Find where the given text appears and provide that cell's center as (x, y) coordinate. 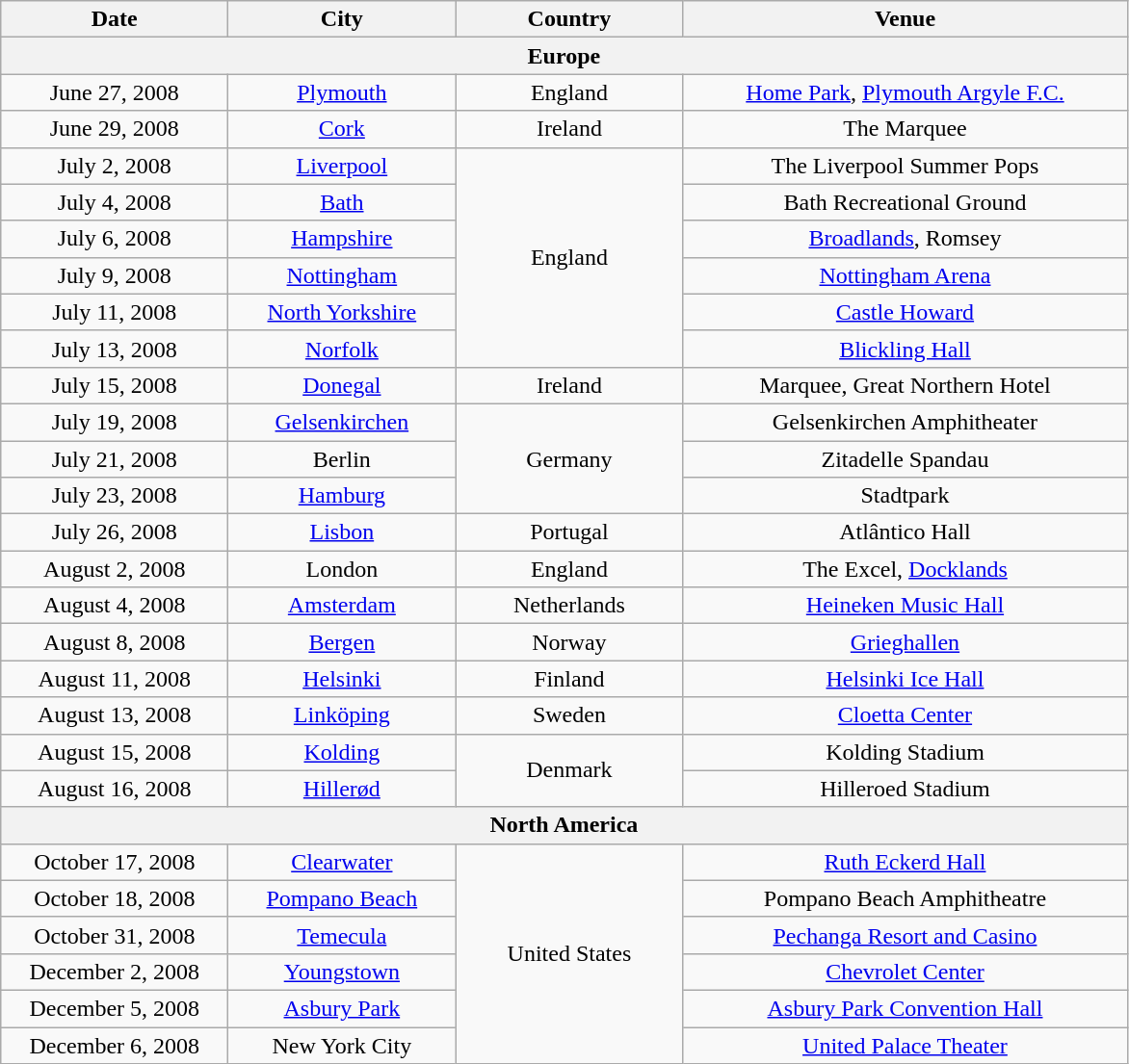
Cloetta Center (906, 715)
Date (115, 19)
Asbury Park Convention Hall (906, 1008)
July 26, 2008 (115, 532)
Gelsenkirchen Amphitheater (906, 422)
July 19, 2008 (115, 422)
Ruth Eckerd Hall (906, 862)
City (342, 19)
Nottingham Arena (906, 275)
July 2, 2008 (115, 166)
Country (569, 19)
North Yorkshire (342, 312)
Pompano Beach (342, 898)
Lisbon (342, 532)
United States (569, 953)
June 27, 2008 (115, 92)
North America (564, 825)
The Excel, Docklands (906, 569)
July 11, 2008 (115, 312)
Hillerød (342, 789)
Plymouth (342, 92)
December 5, 2008 (115, 1008)
Bath (342, 202)
Netherlands (569, 606)
Blickling Hall (906, 349)
Zitadelle Spandau (906, 459)
Hilleroed Stadium (906, 789)
July 4, 2008 (115, 202)
August 15, 2008 (115, 752)
London (342, 569)
Portugal (569, 532)
Europe (564, 56)
Home Park, Plymouth Argyle F.C. (906, 92)
Norway (569, 642)
Cork (342, 129)
October 17, 2008 (115, 862)
Finland (569, 679)
August 4, 2008 (115, 606)
Grieghallen (906, 642)
Denmark (569, 770)
Bath Recreational Ground (906, 202)
August 16, 2008 (115, 789)
Marquee, Great Northern Hotel (906, 385)
Germany (569, 458)
July 13, 2008 (115, 349)
Pechanga Resort and Casino (906, 935)
Kolding (342, 752)
July 23, 2008 (115, 496)
Bergen (342, 642)
July 9, 2008 (115, 275)
Norfolk (342, 349)
Liverpool (342, 166)
Hamburg (342, 496)
Berlin (342, 459)
Temecula (342, 935)
December 2, 2008 (115, 972)
December 6, 2008 (115, 1045)
The Liverpool Summer Pops (906, 166)
Asbury Park (342, 1008)
Hampshire (342, 239)
August 8, 2008 (115, 642)
July 21, 2008 (115, 459)
Chevrolet Center (906, 972)
October 31, 2008 (115, 935)
New York City (342, 1045)
Castle Howard (906, 312)
United Palace Theater (906, 1045)
Youngstown (342, 972)
Broadlands, Romsey (906, 239)
The Marquee (906, 129)
Nottingham (342, 275)
Venue (906, 19)
July 15, 2008 (115, 385)
July 6, 2008 (115, 239)
Amsterdam (342, 606)
Linköping (342, 715)
Pompano Beach Amphitheatre (906, 898)
Sweden (569, 715)
August 2, 2008 (115, 569)
October 18, 2008 (115, 898)
June 29, 2008 (115, 129)
Stadtpark (906, 496)
Clearwater (342, 862)
Kolding Stadium (906, 752)
Helsinki Ice Hall (906, 679)
Atlântico Hall (906, 532)
August 13, 2008 (115, 715)
Helsinki (342, 679)
August 11, 2008 (115, 679)
Heineken Music Hall (906, 606)
Gelsenkirchen (342, 422)
Donegal (342, 385)
